Determine the [X, Y] coordinate at the center of the cell enclosing the given text.  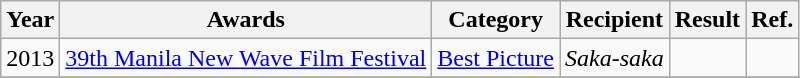
2013 [30, 58]
Result [707, 20]
Saka-saka [615, 58]
Category [496, 20]
Awards [246, 20]
39th Manila New Wave Film Festival [246, 58]
Best Picture [496, 58]
Year [30, 20]
Recipient [615, 20]
Ref. [772, 20]
